For the text-containing cell, return its midpoint in [x, y] coordinate format. 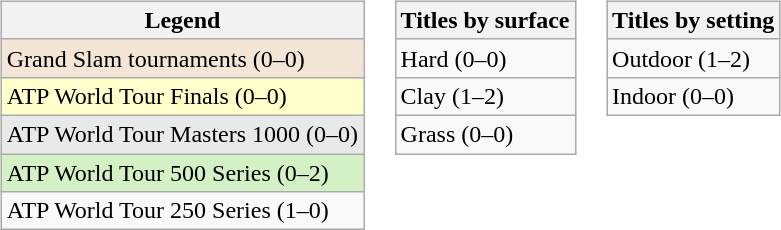
Legend [182, 20]
Grass (0–0) [485, 134]
ATP World Tour 250 Series (1–0) [182, 211]
Titles by setting [694, 20]
Indoor (0–0) [694, 96]
Hard (0–0) [485, 58]
ATP World Tour 500 Series (0–2) [182, 173]
Grand Slam tournaments (0–0) [182, 58]
ATP World Tour Finals (0–0) [182, 96]
ATP World Tour Masters 1000 (0–0) [182, 134]
Titles by surface [485, 20]
Clay (1–2) [485, 96]
Outdoor (1–2) [694, 58]
